Identify which cell holds the provided text, then report its (X, Y) central coordinate. 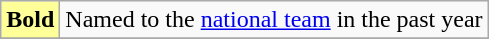
Bold (30, 20)
Named to the national team in the past year (274, 20)
